Detect which cell encompasses the target text, then output its (x, y) center coordinate. 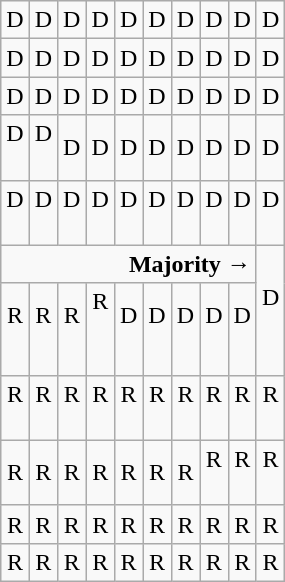
Majority → (129, 264)
